From the cell containing the given text, extract its center point as [x, y] coordinate. 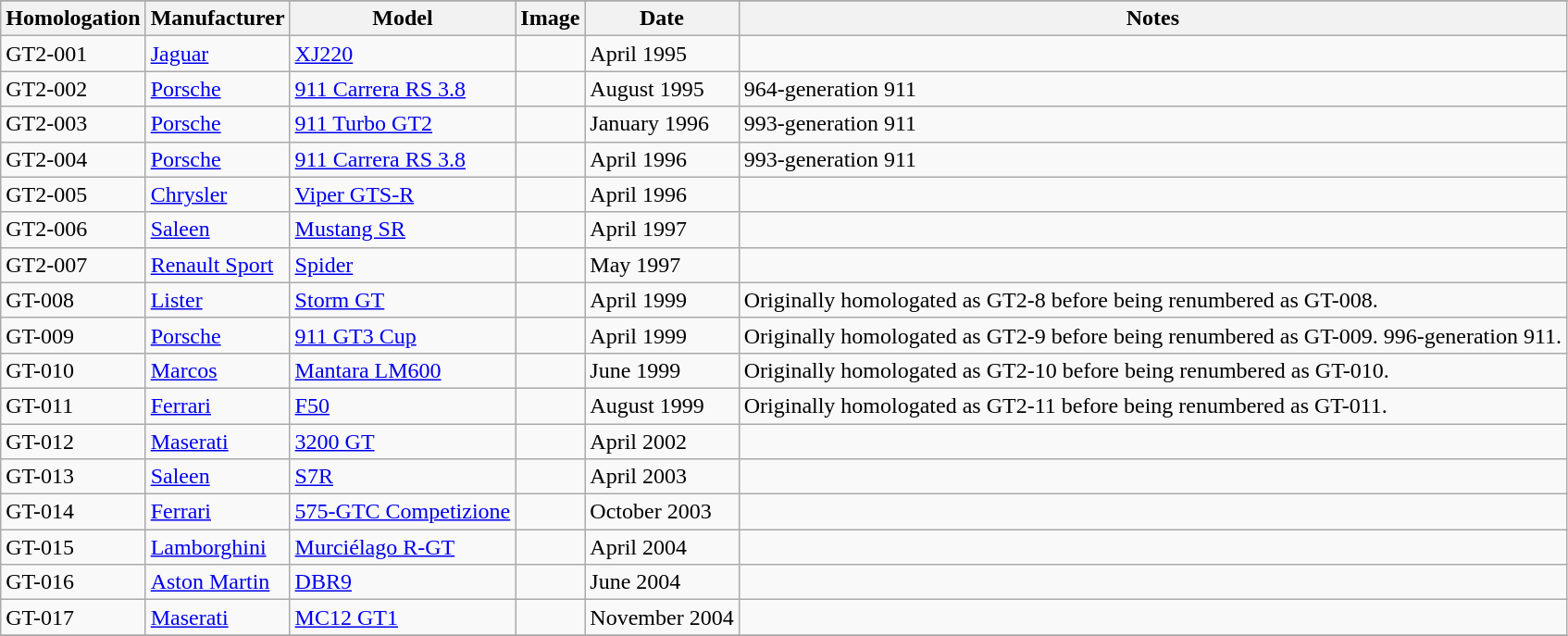
Image [550, 19]
GT-016 [73, 582]
April 1995 [662, 54]
911 Turbo GT2 [403, 124]
GT2-007 [73, 265]
GT-010 [73, 370]
Lister [218, 300]
GT-017 [73, 617]
GT2-004 [73, 159]
964-generation 911 [1152, 89]
April 2003 [662, 477]
August 1999 [662, 405]
June 1999 [662, 370]
Lamborghini [218, 547]
911 GT3 Cup [403, 335]
F50 [403, 405]
Homologation [73, 19]
XJ220 [403, 54]
GT-014 [73, 512]
GT2-002 [73, 89]
575-GTC Competizione [403, 512]
Marcos [218, 370]
Aston Martin [218, 582]
Viper GTS-R [403, 194]
Originally homologated as GT2-11 before being renumbered as GT-011. [1152, 405]
Model [403, 19]
Storm GT [403, 300]
April 2002 [662, 442]
August 1995 [662, 89]
Spider [403, 265]
GT-015 [73, 547]
Originally homologated as GT2-10 before being renumbered as GT-010. [1152, 370]
Renault Sport [218, 265]
October 2003 [662, 512]
Chrysler [218, 194]
Date [662, 19]
GT-009 [73, 335]
GT-013 [73, 477]
GT2-001 [73, 54]
Originally homologated as GT2-9 before being renumbered as GT-009. 996-generation 911. [1152, 335]
Jaguar [218, 54]
Notes [1152, 19]
April 1997 [662, 230]
GT2-006 [73, 230]
Mantara LM600 [403, 370]
April 2004 [662, 547]
MC12 GT1 [403, 617]
GT2-003 [73, 124]
GT-012 [73, 442]
Manufacturer [218, 19]
June 2004 [662, 582]
Originally homologated as GT2-8 before being renumbered as GT-008. [1152, 300]
January 1996 [662, 124]
May 1997 [662, 265]
GT-008 [73, 300]
DBR9 [403, 582]
Mustang SR [403, 230]
GT2-005 [73, 194]
S7R [403, 477]
GT-011 [73, 405]
3200 GT [403, 442]
November 2004 [662, 617]
Murciélago R-GT [403, 547]
